Provide the [X, Y] coordinate of the cell's center where the given text is located.  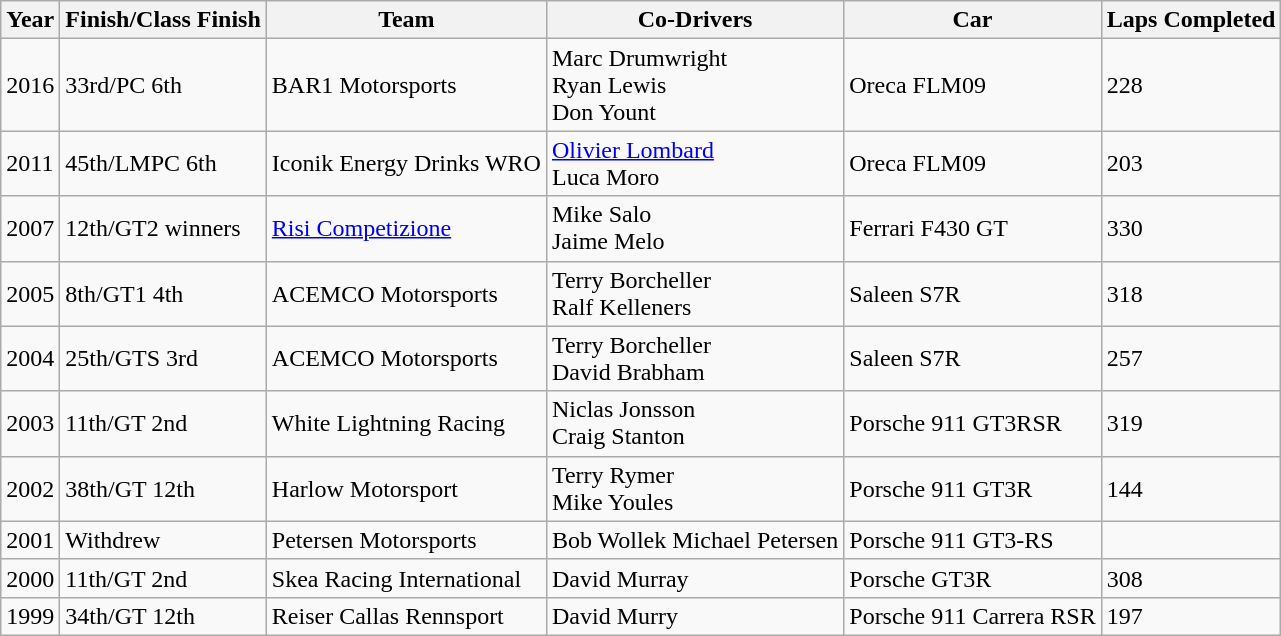
2003 [30, 424]
Reiser Callas Rennsport [406, 616]
228 [1191, 85]
33rd/PC 6th [163, 85]
1999 [30, 616]
2005 [30, 294]
Iconik Energy Drinks WRO [406, 164]
Withdrew [163, 540]
Olivier LombardLuca Moro [694, 164]
Porsche GT3R [972, 578]
8th/GT1 4th [163, 294]
Petersen Motorsports [406, 540]
Skea Racing International [406, 578]
2000 [30, 578]
144 [1191, 488]
Porsche 911 GT3R [972, 488]
25th/GTS 3rd [163, 358]
Car [972, 20]
330 [1191, 228]
Bob Wollek Michael Petersen [694, 540]
Finish/Class Finish [163, 20]
2004 [30, 358]
318 [1191, 294]
White Lightning Racing [406, 424]
Harlow Motorsport [406, 488]
Risi Competizione [406, 228]
319 [1191, 424]
2002 [30, 488]
Porsche 911 GT3RSR [972, 424]
Laps Completed [1191, 20]
2011 [30, 164]
Marc DrumwrightRyan LewisDon Yount [694, 85]
308 [1191, 578]
Porsche 911 Carrera RSR [972, 616]
2016 [30, 85]
Terry RymerMike Youles [694, 488]
Co-Drivers [694, 20]
34th/GT 12th [163, 616]
2007 [30, 228]
203 [1191, 164]
David Murry [694, 616]
Mike SaloJaime Melo [694, 228]
David Murray [694, 578]
2001 [30, 540]
Ferrari F430 GT [972, 228]
Team [406, 20]
Terry BorchellerRalf Kelleners [694, 294]
Year [30, 20]
12th/GT2 winners [163, 228]
257 [1191, 358]
Terry BorchellerDavid Brabham [694, 358]
38th/GT 12th [163, 488]
197 [1191, 616]
BAR1 Motorsports [406, 85]
Niclas JonssonCraig Stanton [694, 424]
45th/LMPC 6th [163, 164]
Porsche 911 GT3-RS [972, 540]
